Locate the cell with the specified text and output its (x, y) center coordinate. 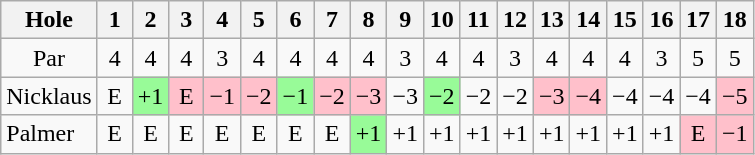
12 (516, 20)
Palmer (49, 134)
−5 (734, 96)
1 (114, 20)
Par (49, 58)
15 (626, 20)
Nicklaus (49, 96)
14 (588, 20)
17 (698, 20)
8 (368, 20)
10 (442, 20)
Hole (49, 20)
18 (734, 20)
7 (332, 20)
9 (406, 20)
2 (150, 20)
6 (296, 20)
11 (478, 20)
16 (662, 20)
13 (552, 20)
